Scan for the cell matching the given text and deliver its [x, y] coordinate at center. 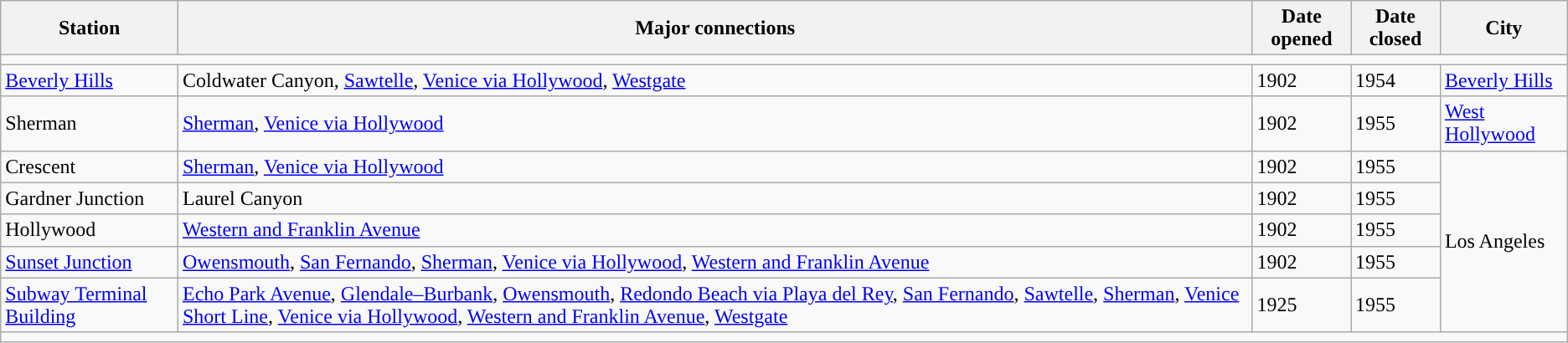
Western and Franklin Avenue [715, 230]
Subway Terminal Building [90, 305]
Gardner Junction [90, 198]
Date opened [1302, 28]
Hollywood [90, 230]
Los Angeles [1504, 241]
Date closed [1395, 28]
West Hollywood [1504, 124]
1925 [1302, 305]
Crescent [90, 166]
Laurel Canyon [715, 198]
Sherman [90, 124]
Major connections [715, 28]
Sunset Junction [90, 262]
1954 [1395, 80]
Owensmouth, San Fernando, Sherman, Venice via Hollywood, Western and Franklin Avenue [715, 262]
City [1504, 28]
Coldwater Canyon, Sawtelle, Venice via Hollywood, Westgate [715, 80]
Station [90, 28]
